Scan for the cell matching the given text and deliver its (x, y) coordinate at center. 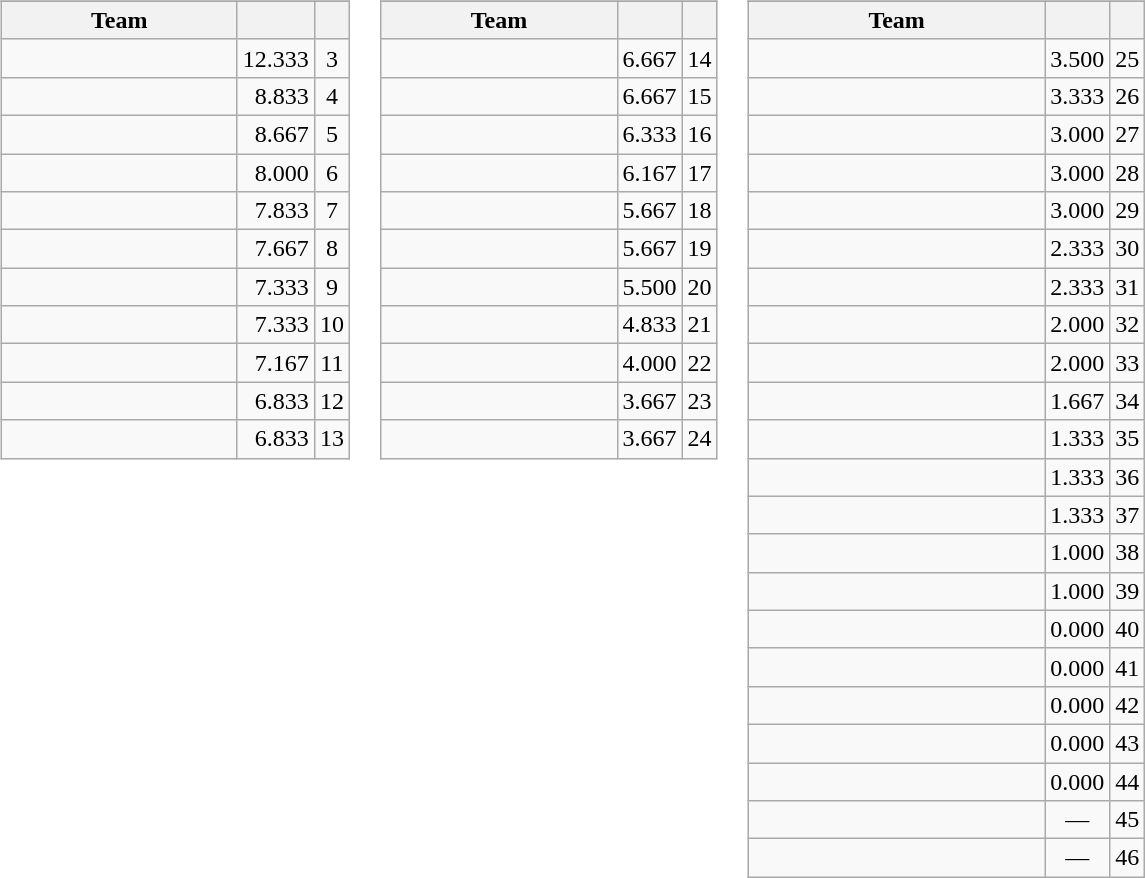
19 (700, 249)
17 (700, 173)
8.000 (276, 173)
23 (700, 401)
44 (1128, 781)
1.667 (1078, 401)
4.833 (650, 325)
33 (1128, 363)
4.000 (650, 363)
34 (1128, 401)
18 (700, 211)
3.500 (1078, 58)
6.167 (650, 173)
21 (700, 325)
4 (332, 96)
20 (700, 287)
40 (1128, 629)
31 (1128, 287)
28 (1128, 173)
8.667 (276, 134)
25 (1128, 58)
32 (1128, 325)
6.333 (650, 134)
41 (1128, 667)
43 (1128, 743)
45 (1128, 820)
38 (1128, 553)
37 (1128, 515)
16 (700, 134)
7.833 (276, 211)
7 (332, 211)
30 (1128, 249)
46 (1128, 858)
15 (700, 96)
5 (332, 134)
7.667 (276, 249)
7.167 (276, 363)
9 (332, 287)
22 (700, 363)
8.833 (276, 96)
13 (332, 439)
42 (1128, 705)
39 (1128, 591)
26 (1128, 96)
3.333 (1078, 96)
12.333 (276, 58)
35 (1128, 439)
14 (700, 58)
36 (1128, 477)
5.500 (650, 287)
29 (1128, 211)
12 (332, 401)
6 (332, 173)
11 (332, 363)
10 (332, 325)
27 (1128, 134)
8 (332, 249)
3 (332, 58)
24 (700, 439)
